Locate the cell with the specified text and output its [x, y] center coordinate. 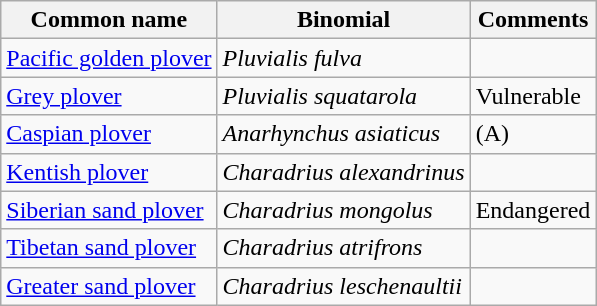
Charadrius leschenaultii [344, 286]
Caspian plover [109, 134]
Tibetan sand plover [109, 248]
Common name [109, 20]
Charadrius mongolus [344, 210]
Binomial [344, 20]
Charadrius atrifrons [344, 248]
Pluvialis fulva [344, 58]
Greater sand plover [109, 286]
Charadrius alexandrinus [344, 172]
Vulnerable [533, 96]
Comments [533, 20]
Pluvialis squatarola [344, 96]
Pacific golden plover [109, 58]
Kentish plover [109, 172]
Siberian sand plover [109, 210]
Grey plover [109, 96]
Endangered [533, 210]
Anarhynchus asiaticus [344, 134]
(A) [533, 134]
